Capture the cell that displays the provided text and extract its [x, y] central coordinate. 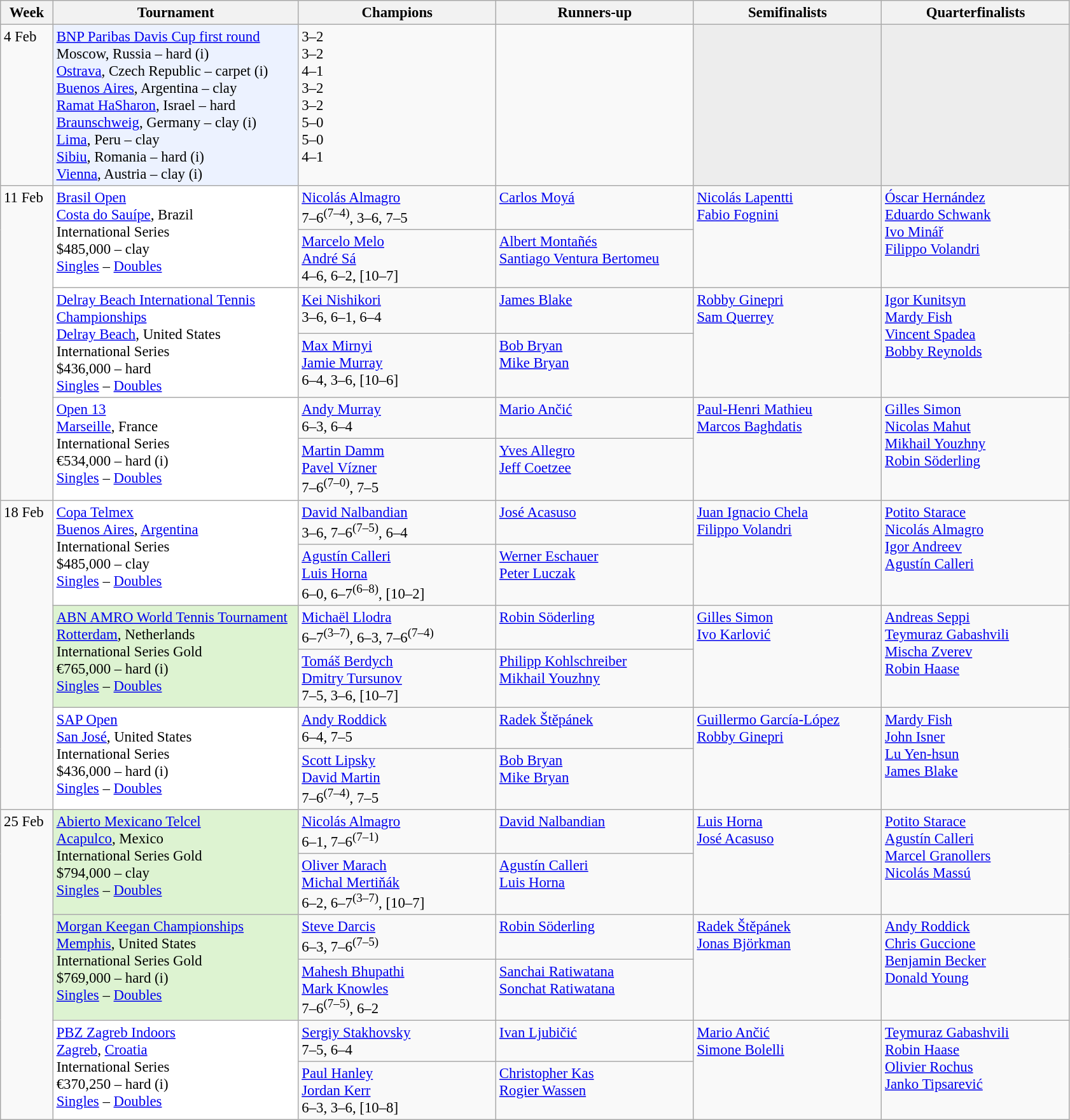
18 Feb [27, 655]
Andy Murray6–3, 6–4 [397, 418]
Andy Roddick Chris Guccione Benjamin Becker Donald Young [976, 968]
Radek Štěpánek Jonas Björkman [788, 968]
Agustín Calleri Luis Horna [595, 884]
Potito Starace Nicolás Almagro Igor Andreev Agustín Calleri [976, 552]
ABN AMRO World Tennis Tournament Rotterdam, NetherlandsInternational Series Gold€765,000 – hard (i) Singles – Doubles [176, 656]
Brasil Open Costa do Sauípe, BrazilInternational Series$485,000 – clay Singles – Doubles [176, 237]
Quarterfinalists [976, 13]
Tournament [176, 13]
Ivan Ljubičić [595, 1040]
Martin Damm Pavel Vízner 7–6(7–0), 7–5 [397, 469]
Copa Telmex Buenos Aires, ArgentinaInternational Series$485,000 – clay Singles – Doubles [176, 552]
Delray Beach International Tennis Championships Delray Beach, United StatesInternational Series$436,000 – hard Singles – Doubles [176, 343]
25 Feb [27, 964]
Robby Ginepri Sam Querrey [788, 343]
Nicolás Lapentti Fabio Fognini [788, 237]
Paul-Henri Mathieu Marcos Baghdatis [788, 449]
Gilles Simon Nicolas Mahut Mikhail Youzhny Robin Söderling [976, 449]
Steve Darcis6–3, 7–6(7–5) [397, 937]
Philipp Kohlschreiber Mikhail Youzhny [595, 679]
Nicolás Almagro 7–6(7–4), 3–6, 7–5 [397, 207]
Runners-up [595, 13]
Week [27, 13]
Óscar Hernández Eduardo Schwank Ivo Minář Filippo Volandri [976, 237]
Yves Allegro Jeff Coetzee [595, 469]
4 Feb [27, 106]
David Nalbandian3–6, 7–6(7–5), 6–4 [397, 522]
3–2 3–2 4–1 3–2 3–2 5–0 5–0 4–1 [397, 106]
Paul Hanley Jordan Kerr 6–3, 3–6, [10–8] [397, 1091]
Semifinalists [788, 13]
Open 13 Marseille, FranceInternational Series€534,000 – hard (i) Singles – Doubles [176, 449]
PBZ Zagreb Indoors Zagreb, CroatiaInternational Series€370,250 – hard (i) Singles – Doubles [176, 1070]
SAP Open San José, United StatesInternational Series$436,000 – hard (i) Singles – Doubles [176, 758]
Guillermo García-López Robby Ginepri [788, 758]
Gilles Simon Ivo Karlović [788, 656]
11 Feb [27, 343]
Sergiy Stakhovsky 7–5, 6–4 [397, 1040]
Andy Roddick 6–4, 7–5 [397, 728]
Mario Ančić Simone Bolelli [788, 1070]
Michaël Llodra 6–7(3–7), 6–3, 7–6(7–4) [397, 627]
Nicolás Almagro 6–1, 7–6(7–1) [397, 832]
Oliver Marach Michal Mertiňák 6–2, 6–7(3–7), [10–7] [397, 884]
Carlos Moyá [595, 207]
Sanchai Ratiwatana Sonchat Ratiwatana [595, 990]
Werner Eschauer Peter Luczak [595, 574]
Scott Lipsky David Martin 7–6(7–4), 7–5 [397, 779]
Radek Štěpánek [595, 728]
Andreas Seppi Teymuraz Gabashvili Mischa Zverev Robin Haase [976, 656]
Christopher Kas Rogier Wassen [595, 1091]
Kei Nishikori3–6, 6–1, 6–4 [397, 310]
Abierto Mexicano Telcel Acapulco, MexicoInternational Series Gold$794,000 – clay Singles – Doubles [176, 862]
Mario Ančić [595, 418]
Albert Montañés Santiago Ventura Bertomeu [595, 259]
Potito Starace Agustín Calleri Marcel Granollers Nicolás Massú [976, 862]
Teymuraz Gabashvili Robin Haase Olivier Rochus Janko Tipsarević [976, 1070]
Mardy Fish John Isner Lu Yen-hsun James Blake [976, 758]
David Nalbandian [595, 832]
Marcelo Melo André Sá 4–6, 6–2, [10–7] [397, 259]
Igor Kunitsyn Mardy Fish Vincent Spadea Bobby Reynolds [976, 343]
Max Mirnyi Jamie Murray6–4, 3–6, [10–6] [397, 365]
Morgan Keegan Championships Memphis, United StatesInternational Series Gold$769,000 – hard (i) Singles – Doubles [176, 968]
Luis Horna José Acasuso [788, 862]
Juan Ignacio Chela Filippo Volandri [788, 552]
Champions [397, 13]
James Blake [595, 310]
Agustín Calleri Luis Horna6–0, 6–7(6–8), [10–2] [397, 574]
Mahesh Bhupathi Mark Knowles7–6(7–5), 6–2 [397, 990]
José Acasuso [595, 522]
Tomáš Berdych Dmitry Tursunov7–5, 3–6, [10–7] [397, 679]
